Search for the cell housing the specified text and yield its [X, Y] center coordinate. 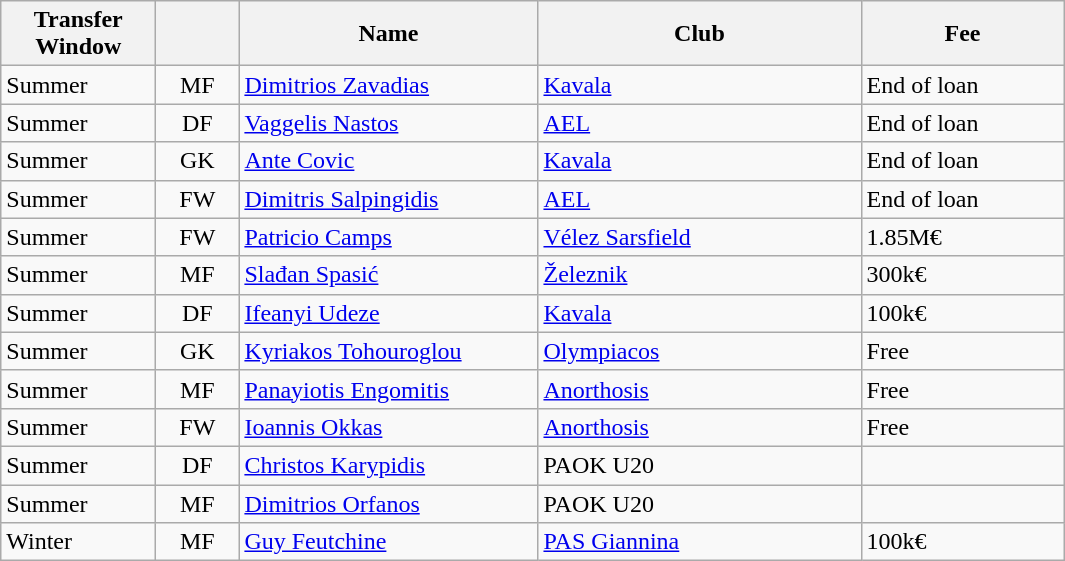
Vaggelis Nastos [388, 123]
Ifeanyi Udeze [388, 313]
Dimitrios Zavadias [388, 85]
Patricio Camps [388, 237]
300k€ [962, 275]
Ioannis Okkas [388, 427]
Dimitris Salpingidis [388, 199]
Kyriakos Tohouroglou [388, 351]
Ante Covic [388, 161]
PAS Giannina [700, 542]
Vélez Sarsfield [700, 237]
Christos Karypidis [388, 465]
Panayiotis Engomitis [388, 389]
Guy Feutchine [388, 542]
Name [388, 34]
Winter [78, 542]
Fee [962, 34]
Slađan Spasić [388, 275]
Železnik [700, 275]
Olympiacos [700, 351]
Dimitrios Orfanos [388, 503]
Transfer Window [78, 34]
1.85M€ [962, 237]
Club [700, 34]
